Determine the (x, y) coordinate at the center of the cell enclosing the given text.  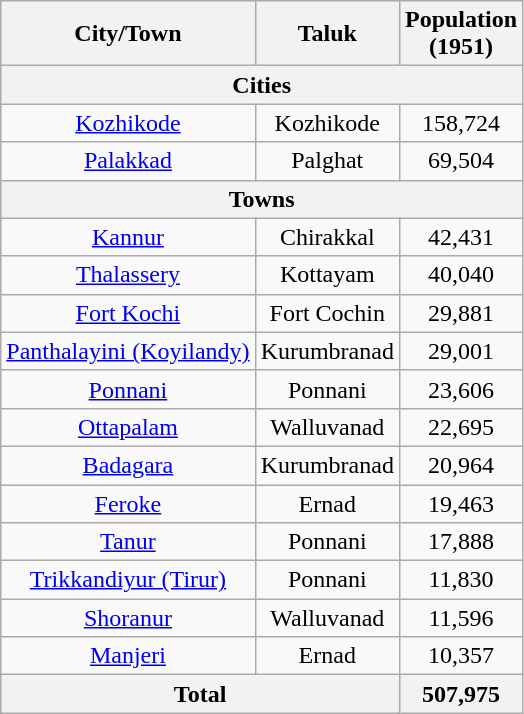
Manjeri (128, 656)
22,695 (460, 427)
Fort Kochi (128, 313)
507,975 (460, 694)
Population(1951) (460, 34)
Cities (262, 85)
Tanur (128, 542)
158,724 (460, 123)
29,881 (460, 313)
Panthalayini (Koyilandy) (128, 351)
29,001 (460, 351)
10,357 (460, 656)
Towns (262, 199)
Ottapalam (128, 427)
Badagara (128, 465)
Kottayam (327, 275)
19,463 (460, 503)
Palakkad (128, 161)
Chirakkal (327, 237)
40,040 (460, 275)
Taluk (327, 34)
20,964 (460, 465)
Kannur (128, 237)
11,830 (460, 580)
Shoranur (128, 618)
69,504 (460, 161)
42,431 (460, 237)
Palghat (327, 161)
Feroke (128, 503)
City/Town (128, 34)
11,596 (460, 618)
23,606 (460, 389)
Thalassery (128, 275)
Fort Cochin (327, 313)
17,888 (460, 542)
Total (200, 694)
Trikkandiyur (Tirur) (128, 580)
